Find where the given text appears and provide that cell's center as [x, y] coordinate. 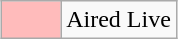
Aired Live [119, 20]
